Provide the (X, Y) coordinate of the cell's center where the given text is located.  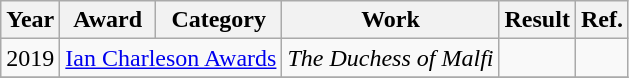
Ian Charleson Awards (171, 58)
Work (390, 20)
Result (537, 20)
Ref. (602, 20)
Award (108, 20)
2019 (30, 58)
Category (218, 20)
The Duchess of Malfi (390, 58)
Year (30, 20)
